Output the (x, y) coordinate of the center of the cell containing the given text.  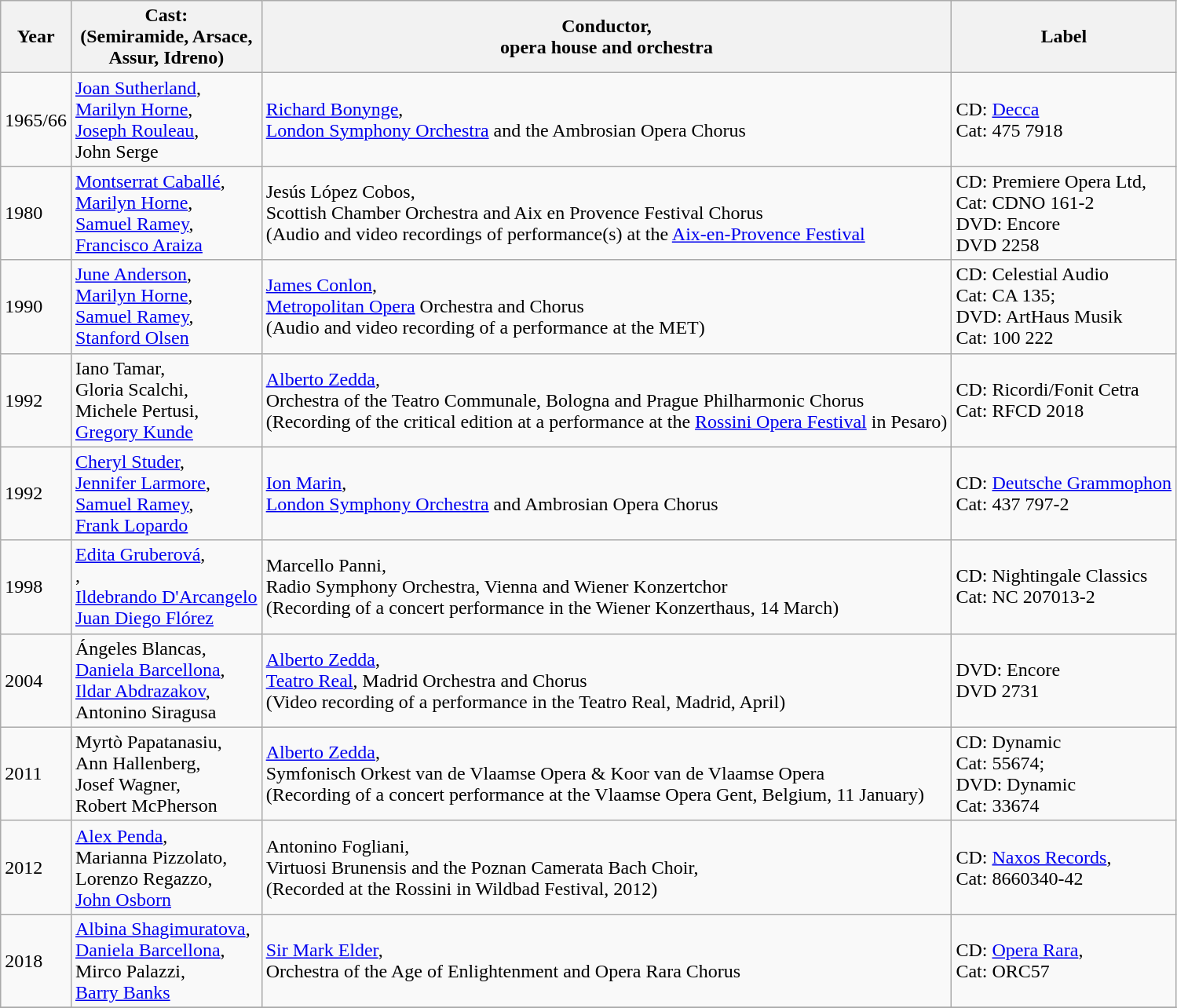
Ion Marin,London Symphony Orchestra and Ambrosian Opera Chorus (606, 493)
2012 (36, 867)
Alex Penda,Marianna Pizzolato,Lorenzo Regazzo,John Osborn (166, 867)
Cast:(Semiramide, Arsace,Assur, Idreno) (166, 37)
Alberto Zedda,Teatro Real, Madrid Orchestra and Chorus(Video recording of a performance in the Teatro Real, Madrid, April) (606, 680)
1965/66 (36, 119)
1990 (36, 306)
1980 (36, 214)
CD: DeccaCat: 475 7918 (1064, 119)
James Conlon,Metropolitan Opera Orchestra and Chorus(Audio and video recording of a performance at the MET) (606, 306)
CD: Premiere Opera Ltd,Cat: CDNO 161-2DVD: EncoreDVD 2258 (1064, 214)
Montserrat Caballé,Marilyn Horne,Samuel Ramey,Francisco Araiza (166, 214)
CD: Ricordi/Fonit CetraCat: RFCD 2018 (1064, 400)
CD: Naxos Records,Cat: 8660340-42 (1064, 867)
CD: Deutsche GrammophonCat: 437 797-2 (1064, 493)
Conductor,opera house and orchestra (606, 37)
Marcello Panni,Radio Symphony Orchestra, Vienna and Wiener Konzertchor(Recording of a concert performance in the Wiener Konzerthaus, 14 March) (606, 587)
June Anderson,Marilyn Horne,Samuel Ramey,Stanford Olsen (166, 306)
2011 (36, 774)
Myrtò Papatanasiu,Ann Hallenberg,Josef Wagner,Robert McPherson (166, 774)
Albina Shagimuratova,Daniela Barcellona,Mirco Palazzi,Barry Banks (166, 961)
CD: Opera Rara,Cat: ORC57 (1064, 961)
Sir Mark Elder,Orchestra of the Age of Enlightenment and Opera Rara Chorus (606, 961)
CD: DynamicCat: 55674;DVD: DynamicCat: 33674 (1064, 774)
DVD: EncoreDVD 2731 (1064, 680)
Ángeles Blancas,Daniela Barcellona,Ildar Abdrazakov,Antonino Siragusa (166, 680)
Cheryl Studer,Jennifer Larmore,Samuel Ramey,Frank Lopardo (166, 493)
CD: Celestial AudioCat: CA 135;DVD: ArtHaus MusikCat: 100 222 (1064, 306)
2018 (36, 961)
Richard Bonynge,London Symphony Orchestra and the Ambrosian Opera Chorus (606, 119)
Label (1064, 37)
Year (36, 37)
Joan Sutherland,Marilyn Horne,Joseph Rouleau,John Serge (166, 119)
Antonino Fogliani,Virtuosi Brunensis and the Poznan Camerata Bach Choir,(Recorded at the Rossini in Wildbad Festival, 2012) (606, 867)
Iano Tamar,Gloria Scalchi,Michele Pertusi,Gregory Kunde (166, 400)
1998 (36, 587)
2004 (36, 680)
Edita Gruberová,,Ildebrando D'ArcangeloJuan Diego Flórez (166, 587)
CD: Nightingale ClassicsCat: NC 207013-2 (1064, 587)
